From the cell containing the given text, extract its center point as [X, Y] coordinate. 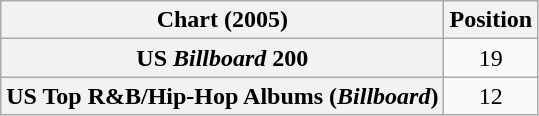
Chart (2005) [222, 20]
US Top R&B/Hip-Hop Albums (Billboard) [222, 96]
Position [491, 20]
12 [491, 96]
US Billboard 200 [222, 58]
19 [491, 58]
